Scan for the cell matching the given text and deliver its [x, y] coordinate at center. 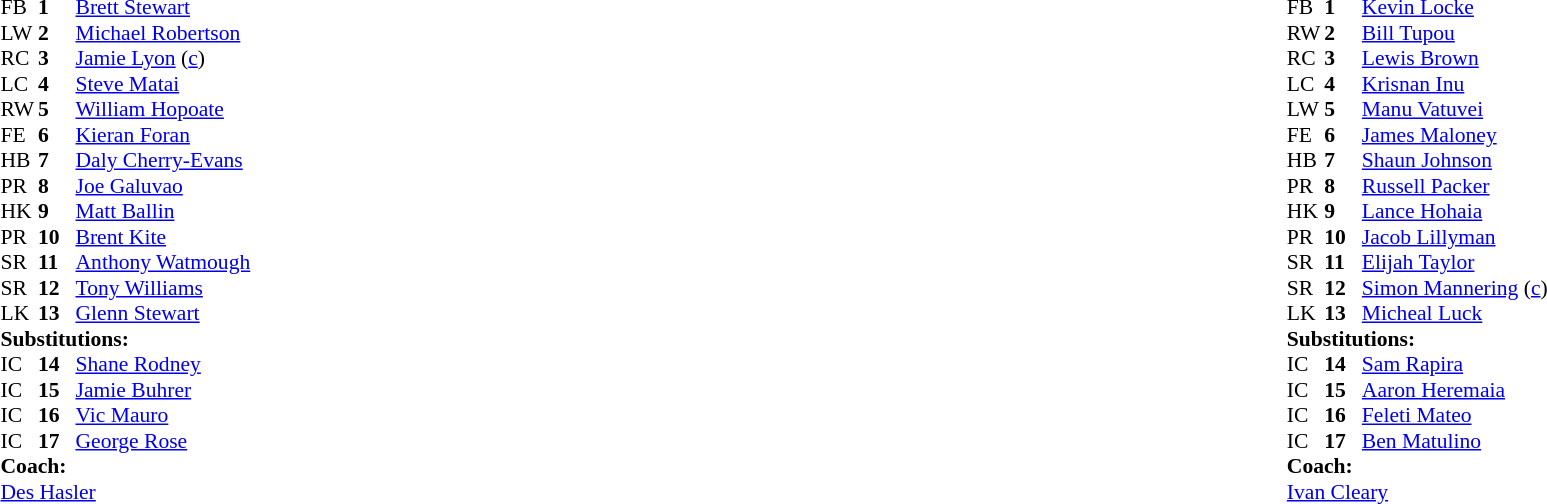
Jamie Lyon (c) [164, 59]
Tony Williams [164, 288]
Glenn Stewart [164, 313]
Shane Rodney [164, 365]
Joe Galuvao [164, 186]
Brent Kite [164, 237]
Steve Matai [164, 84]
Substitutions: [125, 339]
Anthony Watmough [164, 263]
William Hopoate [164, 109]
George Rose [164, 441]
Matt Ballin [164, 211]
Michael Robertson [164, 33]
Kieran Foran [164, 135]
Daly Cherry-Evans [164, 161]
Coach: [125, 467]
Vic Mauro [164, 415]
Jamie Buhrer [164, 390]
